Capture the cell that displays the provided text and extract its [x, y] central coordinate. 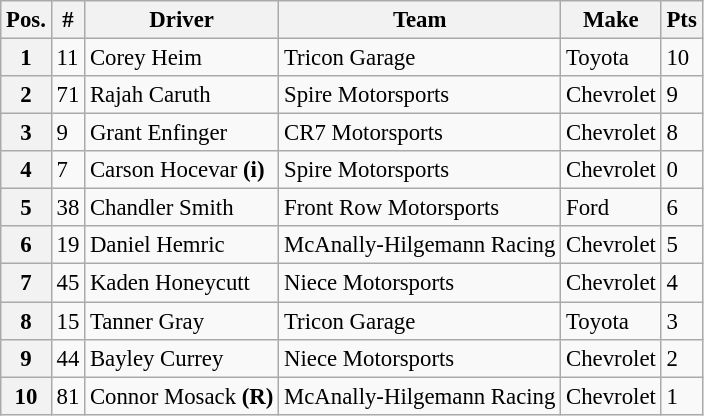
44 [68, 358]
38 [68, 208]
Corey Heim [182, 58]
Team [420, 20]
19 [68, 245]
45 [68, 283]
Connor Mosack (R) [182, 396]
Daniel Hemric [182, 245]
71 [68, 95]
Grant Enfinger [182, 133]
Make [611, 20]
Pts [682, 20]
Rajah Caruth [182, 95]
Kaden Honeycutt [182, 283]
Bayley Currey [182, 358]
Driver [182, 20]
Carson Hocevar (i) [182, 170]
15 [68, 321]
CR7 Motorsports [420, 133]
81 [68, 396]
Pos. [26, 20]
Ford [611, 208]
Chandler Smith [182, 208]
0 [682, 170]
Tanner Gray [182, 321]
# [68, 20]
Front Row Motorsports [420, 208]
11 [68, 58]
